Locate the cell with the specified text and output its (x, y) center coordinate. 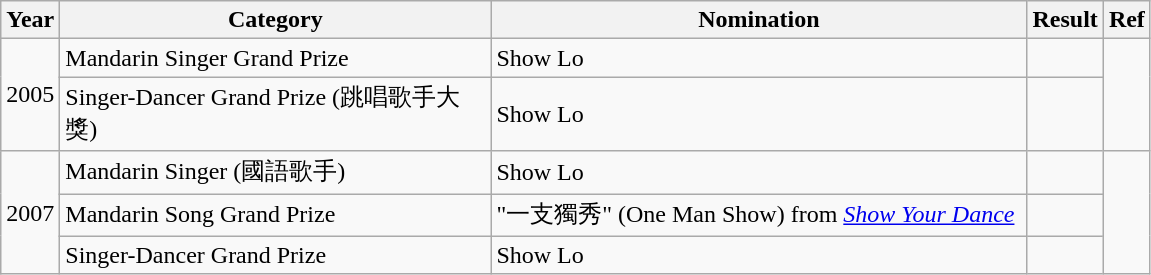
Nomination (759, 20)
Singer-Dancer Grand Prize (跳唱歌手大獎) (276, 114)
Result (1065, 20)
2005 (30, 95)
Category (276, 20)
Mandarin Singer Grand Prize (276, 58)
2007 (30, 212)
Mandarin Song Grand Prize (276, 216)
Ref (1126, 20)
Year (30, 20)
Singer-Dancer Grand Prize (276, 255)
Mandarin Singer (國語歌手) (276, 172)
"一支獨秀" (One Man Show) from Show Your Dance (759, 216)
